For the text-containing cell, return its midpoint in [X, Y] coordinate format. 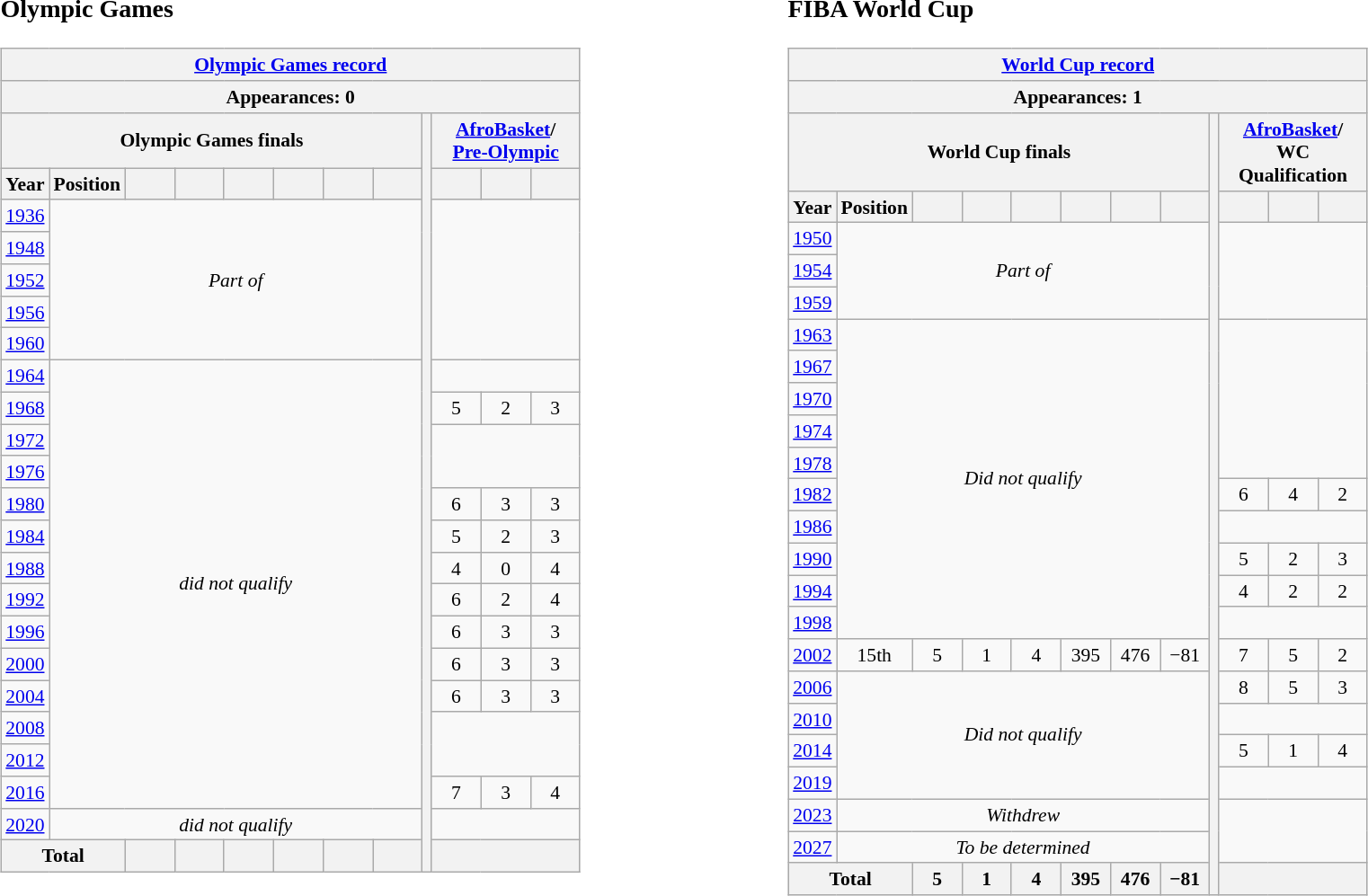
1964 [25, 377]
2004 [25, 696]
2002 [813, 655]
0 [505, 568]
1982 [813, 495]
1988 [25, 568]
Appearances: 1 [1078, 97]
Withdrew [1023, 815]
1980 [25, 504]
World Cup finals [999, 153]
15th [874, 655]
2012 [25, 760]
2010 [813, 719]
1984 [25, 537]
1967 [813, 367]
1956 [25, 312]
AfroBasket/Pre-Olympic [505, 140]
1950 [813, 239]
2000 [25, 664]
1992 [25, 600]
1948 [25, 248]
2014 [813, 751]
Olympic Games finals [212, 140]
2006 [813, 688]
1968 [25, 408]
1974 [813, 431]
Appearances: 0 [290, 97]
1976 [25, 472]
1990 [813, 559]
1986 [813, 528]
1994 [813, 591]
1970 [813, 399]
To be determined [1023, 847]
1960 [25, 344]
1963 [813, 335]
Olympic Games record [290, 65]
2020 [25, 824]
2008 [25, 728]
2023 [813, 815]
1998 [813, 623]
2016 [25, 793]
1972 [25, 440]
1936 [25, 216]
1959 [813, 303]
1954 [813, 271]
1978 [813, 463]
1952 [25, 280]
1996 [25, 633]
2027 [813, 847]
8 [1244, 688]
2019 [813, 784]
AfroBasket/WC Qualification [1292, 153]
World Cup record [1078, 65]
